Locate the cell with the specified text and output its (x, y) center coordinate. 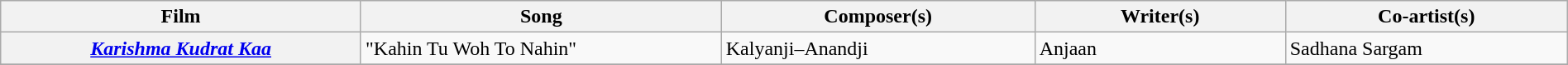
Anjaan (1159, 48)
Karishma Kudrat Kaa (181, 48)
Writer(s) (1159, 17)
Film (181, 17)
Co-artist(s) (1426, 17)
Kalyanji–Anandji (878, 48)
Song (541, 17)
Composer(s) (878, 17)
"Kahin Tu Woh To Nahin" (541, 48)
Sadhana Sargam (1426, 48)
